Provide the (X, Y) coordinate of the cell's center where the given text is located.  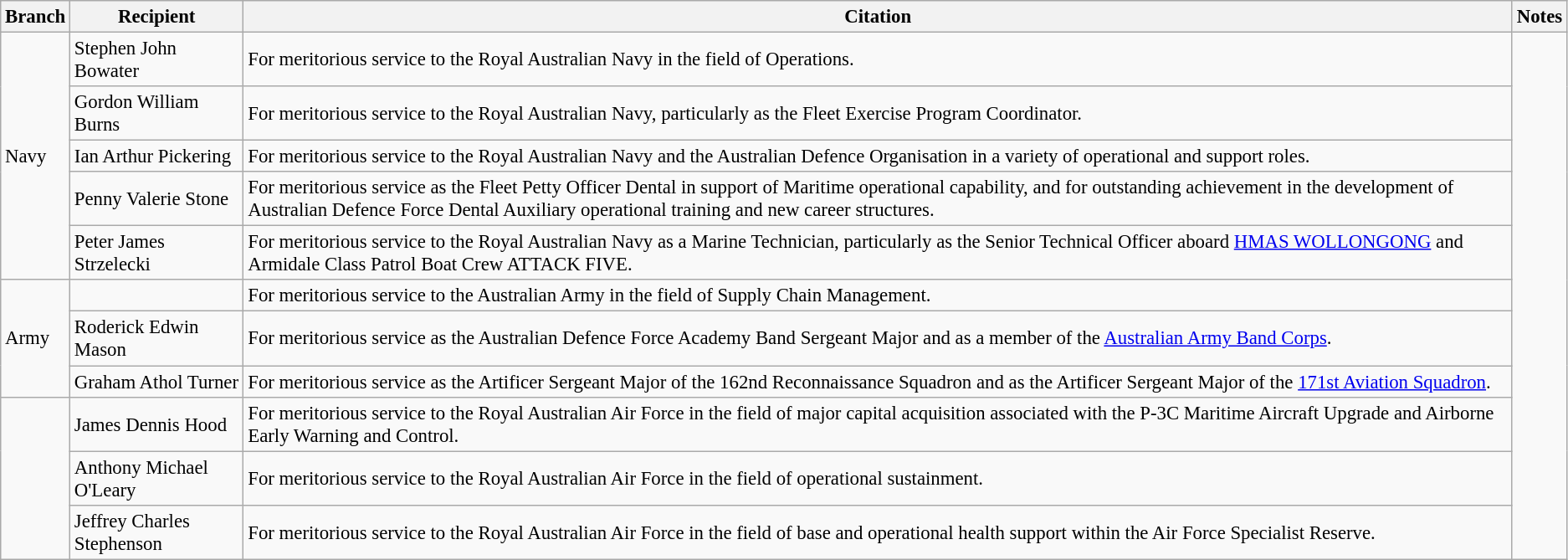
Stephen John Bowater (157, 60)
For meritorious service to the Australian Army in the field of Supply Chain Management. (878, 295)
For meritorious service to the Royal Australian Air Force in the field of operational sustainment. (878, 479)
For meritorious service to the Royal Australian Navy and the Australian Defence Organisation in a variety of operational and support roles. (878, 157)
Branch (35, 17)
James Dennis Hood (157, 424)
For meritorious service as the Australian Defence Force Academy Band Sergeant Major and as a member of the Australian Army Band Corps. (878, 338)
Gordon William Burns (157, 114)
Citation (878, 17)
Roderick Edwin Mason (157, 338)
Graham Athol Turner (157, 382)
Anthony Michael O'Leary (157, 479)
Peter James Strzelecki (157, 253)
Notes (1540, 17)
Ian Arthur Pickering (157, 157)
For meritorious service to the Royal Australian Navy in the field of Operations. (878, 60)
Recipient (157, 17)
Penny Valerie Stone (157, 199)
Jeffrey Charles Stephenson (157, 532)
Army (35, 338)
For meritorious service to the Royal Australian Navy, particularly as the Fleet Exercise Program Coordinator. (878, 114)
Navy (35, 157)
